Pinpoint the cell where the given text exists, returning its (X, Y) midpoint coordinate. 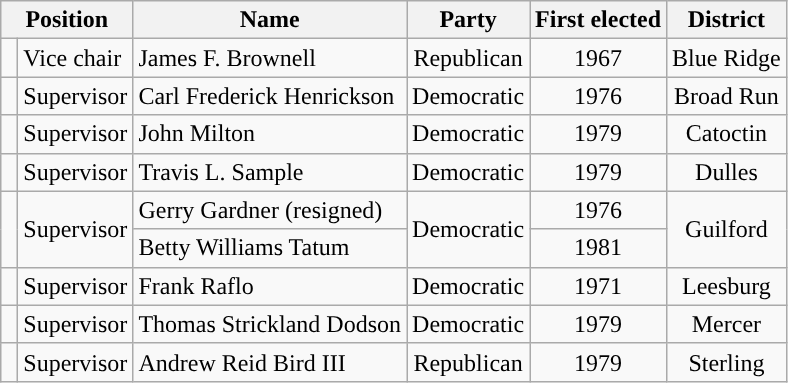
Position (67, 20)
Carl Frederick Henrickson (270, 96)
Leesburg (727, 286)
Gerry Gardner (resigned) (270, 210)
District (727, 20)
1971 (598, 286)
Travis L. Sample (270, 172)
Blue Ridge (727, 58)
Guilford (727, 229)
Dulles (727, 172)
Frank Raflo (270, 286)
Sterling (727, 362)
Name (270, 20)
Thomas Strickland Dodson (270, 324)
James F. Brownell (270, 58)
Vice chair (76, 58)
John Milton (270, 134)
Mercer (727, 324)
Party (468, 20)
First elected (598, 20)
Catoctin (727, 134)
Betty Williams Tatum (270, 248)
Andrew Reid Bird III (270, 362)
1967 (598, 58)
Broad Run (727, 96)
1981 (598, 248)
